Detect which cell encompasses the target text, then output its [x, y] center coordinate. 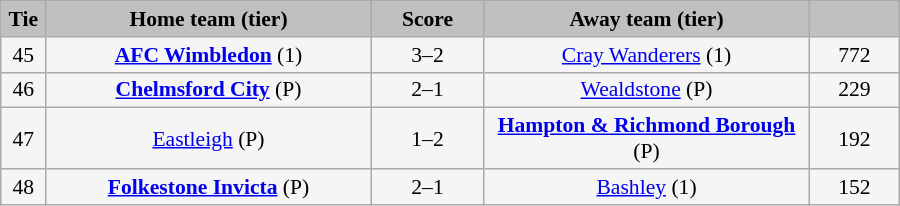
Folkestone Invicta (P) [209, 187]
Home team (tier) [209, 19]
Tie [24, 19]
Eastleigh (P) [209, 138]
45 [24, 55]
152 [854, 187]
46 [24, 90]
3–2 [427, 55]
229 [854, 90]
47 [24, 138]
Chelmsford City (P) [209, 90]
48 [24, 187]
1–2 [427, 138]
192 [854, 138]
Away team (tier) [647, 19]
Score [427, 19]
Hampton & Richmond Borough (P) [647, 138]
AFC Wimbledon (1) [209, 55]
772 [854, 55]
Cray Wanderers (1) [647, 55]
Bashley (1) [647, 187]
Wealdstone (P) [647, 90]
